Determine the [X, Y] coordinate at the center of the cell enclosing the given text.  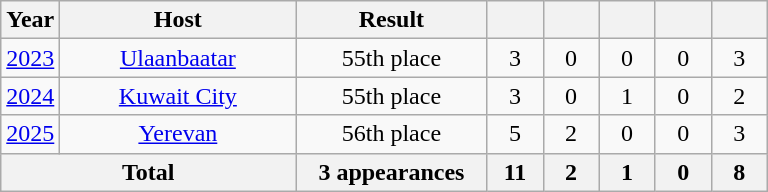
2024 [30, 96]
5 [515, 134]
11 [515, 172]
2023 [30, 58]
Year [30, 20]
Kuwait City [178, 96]
2025 [30, 134]
Total [148, 172]
Result [392, 20]
56th place [392, 134]
3 appearances [392, 172]
Ulaanbaatar [178, 58]
8 [739, 172]
Yerevan [178, 134]
Host [178, 20]
